Pinpoint the cell where the given text exists, returning its [x, y] midpoint coordinate. 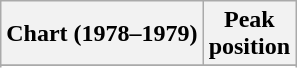
Chart (1978–1979) [102, 34]
Peakposition [249, 34]
